Capture the cell that displays the provided text and extract its [x, y] central coordinate. 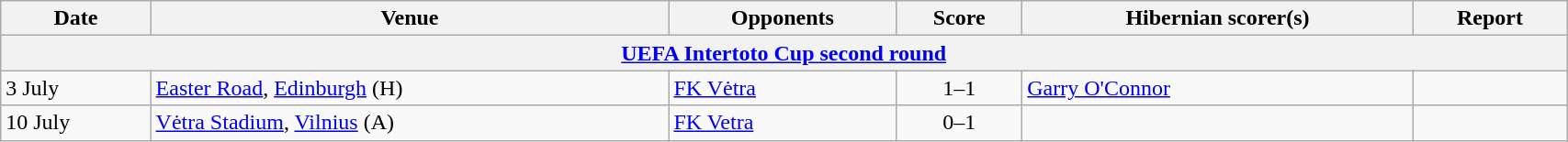
10 July [75, 123]
Report [1490, 18]
FK Vėtra [783, 88]
Garry O'Connor [1218, 88]
Score [959, 18]
0–1 [959, 123]
UEFA Intertoto Cup second round [784, 53]
Vėtra Stadium, Vilnius (A) [410, 123]
Hibernian scorer(s) [1218, 18]
FK Vetra [783, 123]
Easter Road, Edinburgh (H) [410, 88]
Opponents [783, 18]
3 July [75, 88]
Venue [410, 18]
Date [75, 18]
1–1 [959, 88]
